Search for the cell housing the specified text and yield its [X, Y] center coordinate. 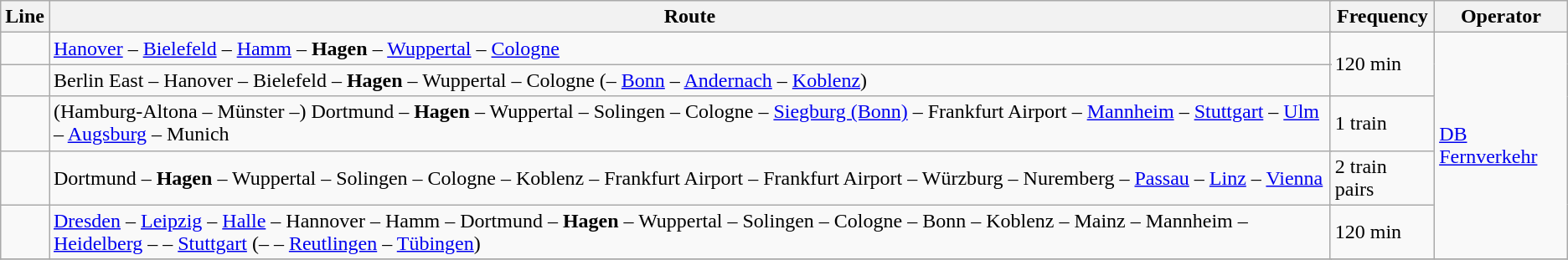
Frequency [1382, 17]
Dortmund – Hagen – Wuppertal – Solingen – Cologne – Koblenz – Frankfurt Airport – Frankfurt Airport – Würzburg – Nuremberg – Passau – Linz – Vienna [689, 177]
DB Fernverkehr [1501, 145]
Line [25, 17]
Hanover – Bielefeld – Hamm – Hagen – Wuppertal – Cologne [689, 48]
Operator [1501, 17]
1 train [1382, 124]
2 train pairs [1382, 177]
Berlin East – Hanover – Bielefeld – Hagen – Wuppertal – Cologne (– Bonn – Andernach – Koblenz) [689, 80]
Route [689, 17]
